Capture the cell that displays the provided text and extract its [x, y] central coordinate. 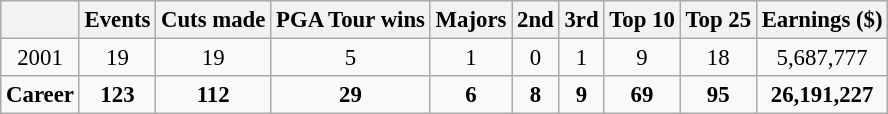
Cuts made [214, 20]
18 [718, 58]
3rd [582, 20]
Career [40, 95]
123 [117, 95]
Majors [470, 20]
69 [642, 95]
PGA Tour wins [351, 20]
5,687,777 [822, 58]
26,191,227 [822, 95]
6 [470, 95]
29 [351, 95]
Events [117, 20]
5 [351, 58]
95 [718, 95]
2nd [536, 20]
Top 25 [718, 20]
112 [214, 95]
8 [536, 95]
Top 10 [642, 20]
Earnings ($) [822, 20]
0 [536, 58]
2001 [40, 58]
